Output the [X, Y] coordinate of the center of the cell containing the given text.  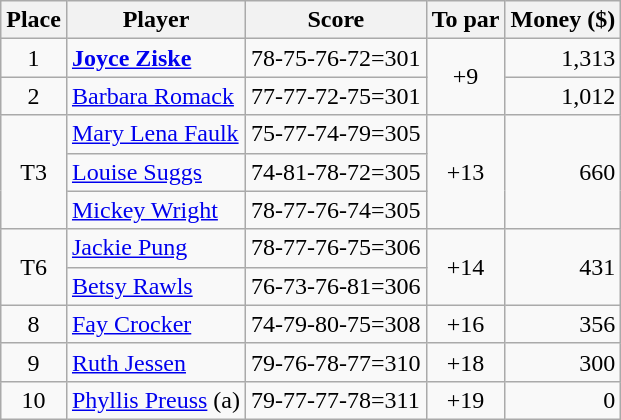
+13 [466, 172]
8 [34, 324]
660 [563, 172]
Betsy Rawls [156, 286]
+9 [466, 77]
76-73-76-81=306 [336, 286]
1,313 [563, 58]
1,012 [563, 96]
2 [34, 96]
79-76-78-77=310 [336, 362]
78-75-76-72=301 [336, 58]
T6 [34, 267]
Score [336, 20]
79-77-77-78=311 [336, 400]
0 [563, 400]
Barbara Romack [156, 96]
Jackie Pung [156, 248]
Mickey Wright [156, 210]
+18 [466, 362]
Louise Suggs [156, 172]
300 [563, 362]
Fay Crocker [156, 324]
1 [34, 58]
To par [466, 20]
+14 [466, 267]
Mary Lena Faulk [156, 134]
+19 [466, 400]
Player [156, 20]
T3 [34, 172]
Joyce Ziske [156, 58]
Place [34, 20]
356 [563, 324]
75-77-74-79=305 [336, 134]
Ruth Jessen [156, 362]
431 [563, 267]
78-77-76-75=306 [336, 248]
Money ($) [563, 20]
78-77-76-74=305 [336, 210]
9 [34, 362]
Phyllis Preuss (a) [156, 400]
74-79-80-75=308 [336, 324]
74-81-78-72=305 [336, 172]
10 [34, 400]
+16 [466, 324]
77-77-72-75=301 [336, 96]
